Provide the [X, Y] coordinate of the cell's center where the given text is located.  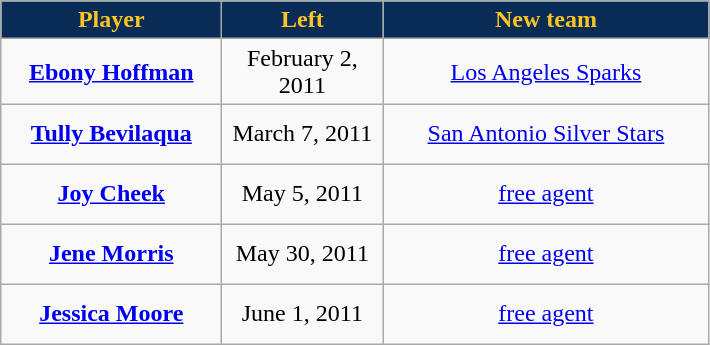
Joy Cheek [112, 194]
Ebony Hoffman [112, 72]
Tully Bevilaqua [112, 134]
May 30, 2011 [302, 254]
Left [302, 20]
February 2, 2011 [302, 72]
Jene Morris [112, 254]
New team [546, 20]
May 5, 2011 [302, 194]
San Antonio Silver Stars [546, 134]
Los Angeles Sparks [546, 72]
March 7, 2011 [302, 134]
Jessica Moore [112, 314]
June 1, 2011 [302, 314]
Player [112, 20]
